From the cell containing the given text, extract its center point as [X, Y] coordinate. 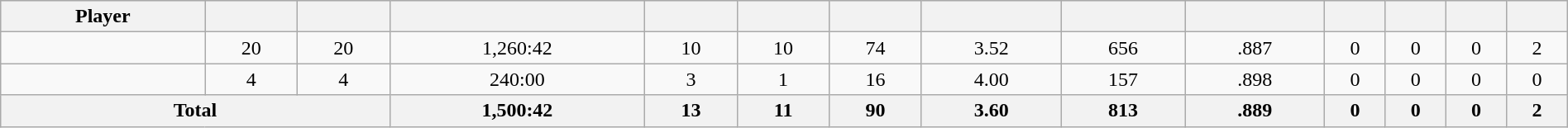
16 [876, 79]
90 [876, 111]
1,500:42 [518, 111]
157 [1123, 79]
656 [1123, 48]
13 [691, 111]
1,260:42 [518, 48]
3.52 [991, 48]
Player [103, 17]
74 [876, 48]
.898 [1255, 79]
240:00 [518, 79]
Total [195, 111]
11 [783, 111]
813 [1123, 111]
1 [783, 79]
.887 [1255, 48]
3.60 [991, 111]
4.00 [991, 79]
3 [691, 79]
.889 [1255, 111]
